Scan for the cell matching the given text and deliver its (X, Y) coordinate at center. 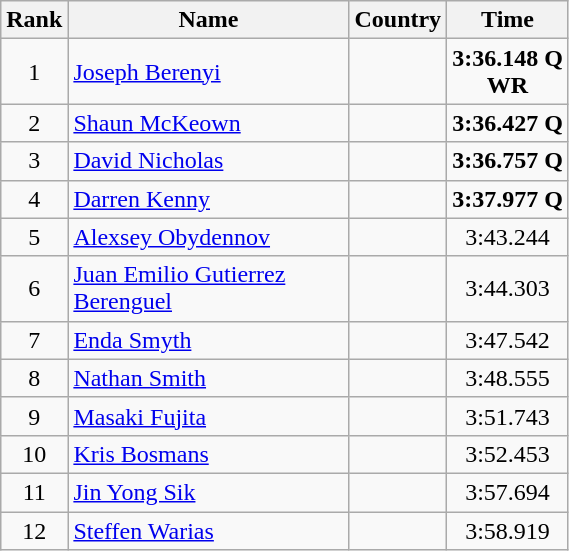
3:43.244 (508, 237)
Juan Emilio Gutierrez Berenguel (208, 288)
10 (34, 454)
3:57.694 (508, 492)
1 (34, 72)
Masaki Fujita (208, 416)
Nathan Smith (208, 378)
3:58.919 (508, 531)
4 (34, 199)
Shaun McKeown (208, 123)
3:47.542 (508, 340)
Country (398, 20)
3:36.427 Q (508, 123)
11 (34, 492)
3:52.453 (508, 454)
Time (508, 20)
Darren Kenny (208, 199)
3 (34, 161)
2 (34, 123)
3:51.743 (508, 416)
3:36.148 Q WR (508, 72)
Name (208, 20)
David Nicholas (208, 161)
8 (34, 378)
Kris Bosmans (208, 454)
7 (34, 340)
12 (34, 531)
3:36.757 Q (508, 161)
5 (34, 237)
3:44.303 (508, 288)
3:37.977 Q (508, 199)
Steffen Warias (208, 531)
6 (34, 288)
Alexsey Obydennov (208, 237)
Enda Smyth (208, 340)
3:48.555 (508, 378)
9 (34, 416)
Joseph Berenyi (208, 72)
Rank (34, 20)
Jin Yong Sik (208, 492)
